Find where the given text appears and provide that cell's center as (x, y) coordinate. 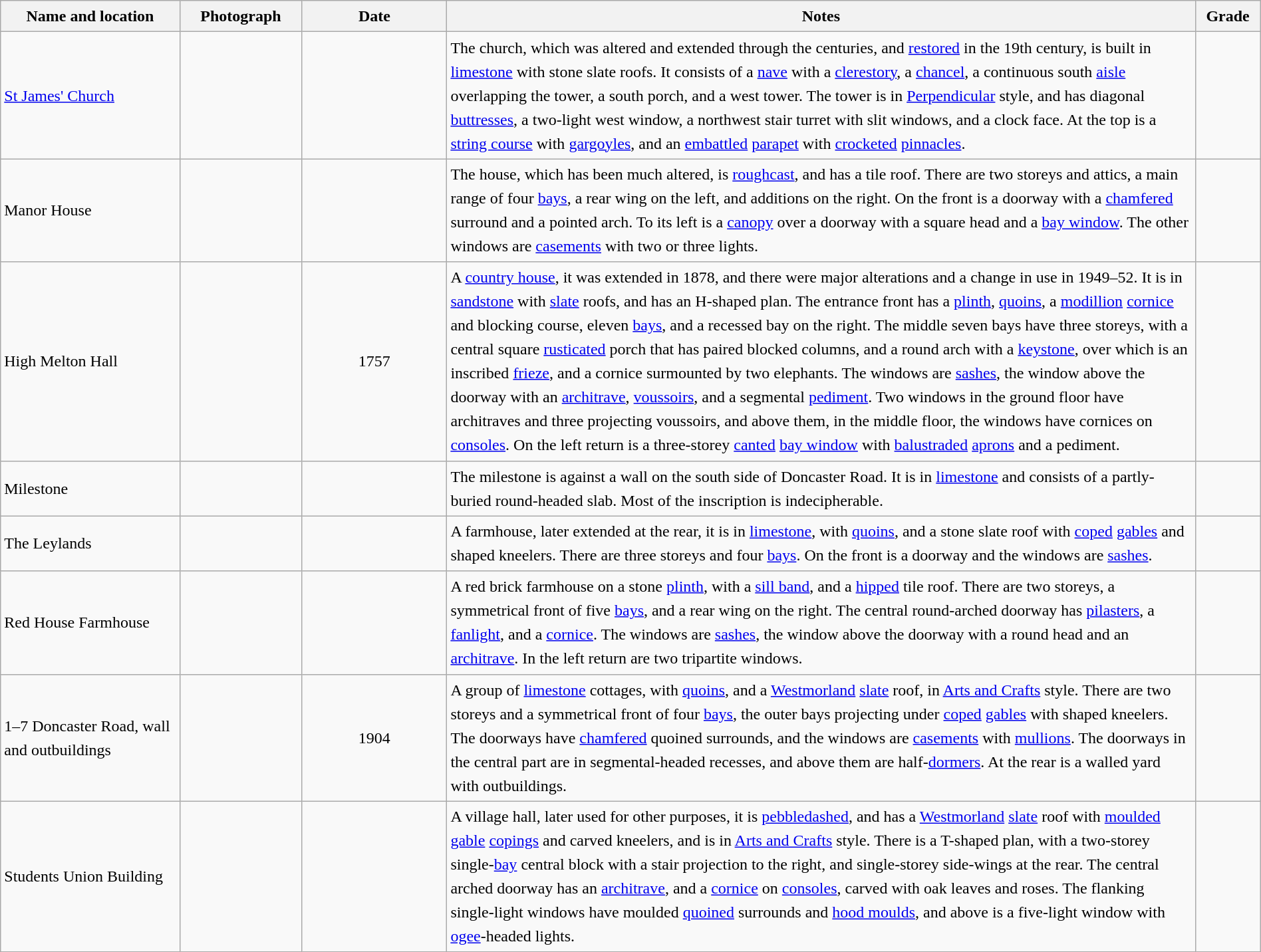
Photograph (241, 16)
1904 (374, 738)
Students Union Building (90, 876)
Name and location (90, 16)
1–7 Doncaster Road, wall and outbuildings (90, 738)
Notes (821, 16)
High Melton Hall (90, 362)
1757 (374, 362)
Milestone (90, 488)
Grade (1228, 16)
The Leylands (90, 544)
Date (374, 16)
Manor House (90, 210)
Red House Farmhouse (90, 622)
St James' Church (90, 96)
